From the cell containing the given text, extract its center point as [x, y] coordinate. 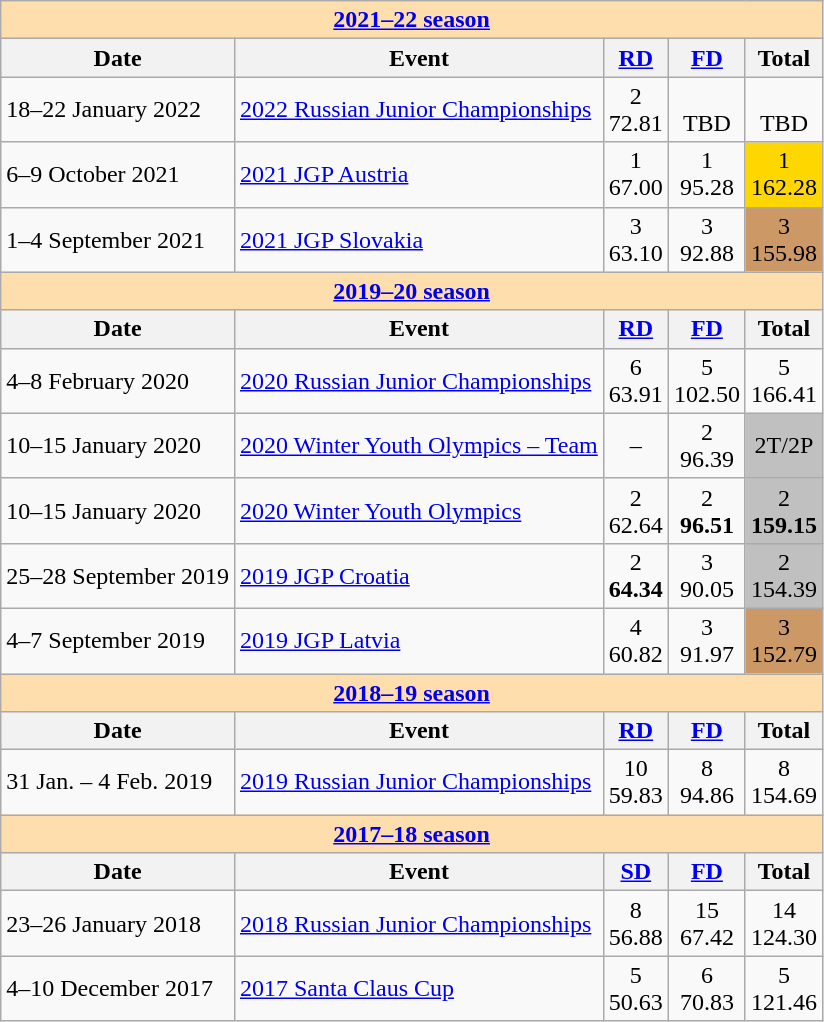
5 121.46 [784, 988]
8 56.88 [636, 924]
2 96.51 [706, 510]
4–8 February 2020 [118, 380]
4 60.82 [636, 640]
2021 JGP Austria [418, 174]
2017 Santa Claus Cup [418, 988]
3 90.05 [706, 576]
2020 Winter Youth Olympics – Team [418, 446]
14 124.30 [784, 924]
1 95.28 [706, 174]
2 154.39 [784, 576]
8 154.69 [784, 782]
1 67.00 [636, 174]
1 162.28 [784, 174]
5 102.50 [706, 380]
2021 JGP Slovakia [418, 240]
2019 JGP Latvia [418, 640]
2T/2P [784, 446]
5 50.63 [636, 988]
2 159.15 [784, 510]
15 67.42 [706, 924]
2022 Russian Junior Championships [418, 110]
2 96.39 [706, 446]
2020 Winter Youth Olympics [418, 510]
2018 Russian Junior Championships [418, 924]
– [636, 446]
SD [636, 872]
2021–22 season [412, 20]
3 63.10 [636, 240]
3 155.98 [784, 240]
10 59.83 [636, 782]
2020 Russian Junior Championships [418, 380]
2 62.64 [636, 510]
18–22 January 2022 [118, 110]
2019 Russian Junior Championships [418, 782]
23–26 January 2018 [118, 924]
2 64.34 [636, 576]
2018–19 season [412, 693]
3 152.79 [784, 640]
8 94.86 [706, 782]
2019 JGP Croatia [418, 576]
4–7 September 2019 [118, 640]
3 92.88 [706, 240]
2 72.81 [636, 110]
25–28 September 2019 [118, 576]
31 Jan. – 4 Feb. 2019 [118, 782]
5 166.41 [784, 380]
6 63.91 [636, 380]
2017–18 season [412, 834]
3 91.97 [706, 640]
4–10 December 2017 [118, 988]
6 70.83 [706, 988]
1–4 September 2021 [118, 240]
6–9 October 2021 [118, 174]
2019–20 season [412, 291]
